From the cell containing the given text, extract its center point as (x, y) coordinate. 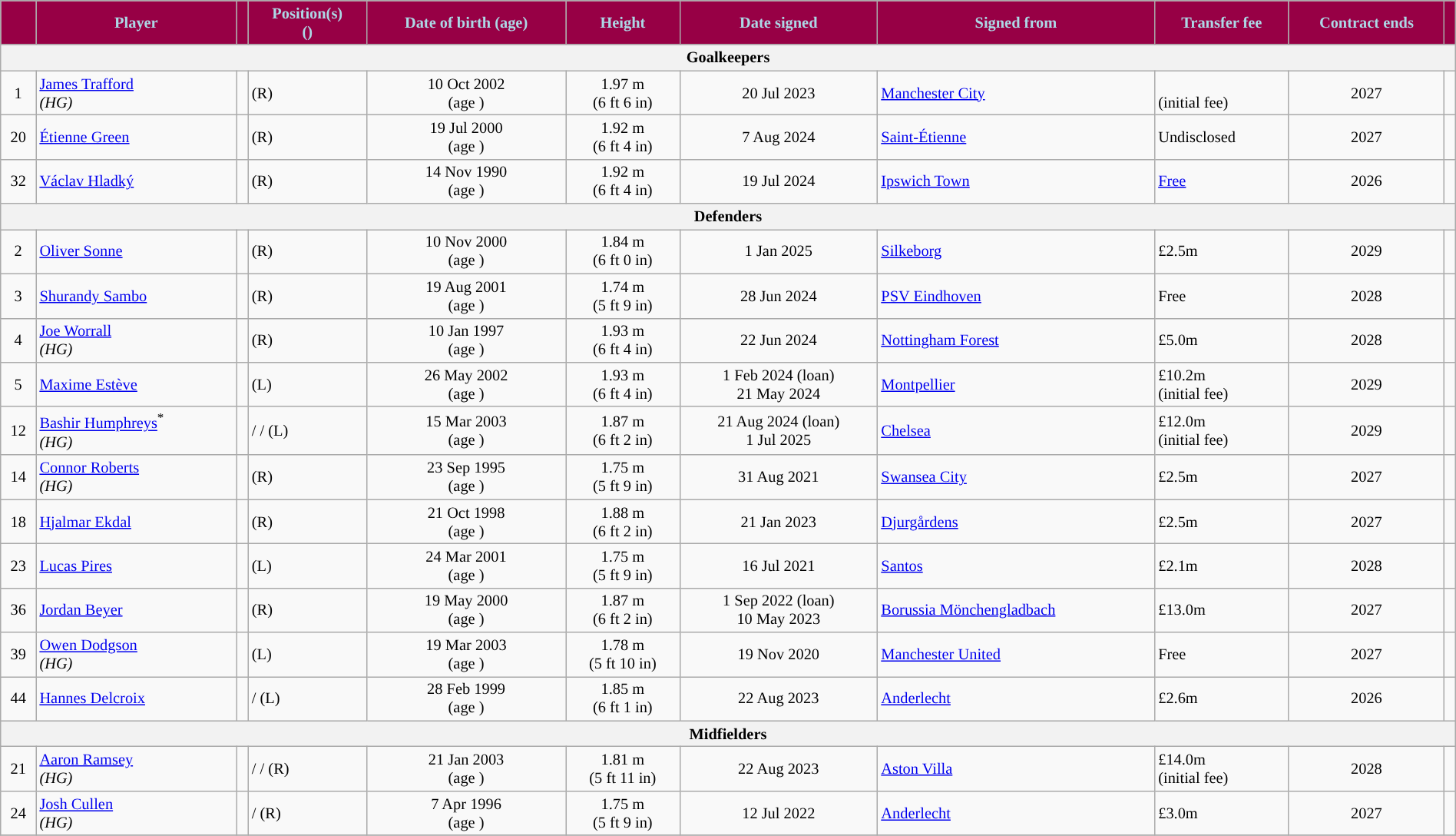
2 (18, 251)
Undisclosed (1221, 137)
£12.0m(initial fee) (1221, 430)
15 Mar 2003(age ) (467, 430)
/ (L) (307, 698)
3 (18, 296)
Étienne Green (137, 137)
Maxime Estève (137, 384)
Player (137, 22)
1.88 m(6 ft 2 in) (624, 522)
Montpellier (1015, 384)
Joe Worrall(HG) (137, 340)
1.84 m(6 ft 0 in) (624, 251)
21 Aug 2024 (loan)1 Jul 2025 (779, 430)
/ / (R) (307, 768)
Hannes Delcroix (137, 698)
24 (18, 813)
12 (18, 430)
Owen Dodgson(HG) (137, 654)
Transfer fee (1221, 22)
Santos (1015, 566)
Date of birth (age) (467, 22)
Contract ends (1366, 22)
£14.0m(initial fee) (1221, 768)
/ / (L) (307, 430)
24 Mar 2001(age ) (467, 566)
Silkeborg (1015, 251)
21 Oct 1998(age ) (467, 522)
12 Jul 2022 (779, 813)
£5.0m (1221, 340)
10 Oct 2002(age ) (467, 93)
1.97 m(6 ft 6 in) (624, 93)
Shurandy Sambo (137, 296)
21 Jan 2023 (779, 522)
36 (18, 610)
19 Aug 2001(age ) (467, 296)
28 Feb 1999(age ) (467, 698)
1 Feb 2024 (loan)21 May 2024 (779, 384)
Václav Hladký (137, 181)
£2.6m (1221, 698)
44 (18, 698)
18 (18, 522)
Lucas Pires (137, 566)
19 Mar 2003(age ) (467, 654)
Saint-Étienne (1015, 137)
7 Aug 2024 (779, 137)
Connor Roberts(HG) (137, 477)
14 (18, 477)
PSV Eindhoven (1015, 296)
19 Nov 2020 (779, 654)
21 (18, 768)
£3.0m (1221, 813)
26 May 2002(age ) (467, 384)
Manchester City (1015, 93)
Borussia Mönchengladbach (1015, 610)
22 Jun 2024 (779, 340)
Signed from (1015, 22)
1 Sep 2022 (loan)10 May 2023 (779, 610)
Defenders (728, 217)
Aston Villa (1015, 768)
23 Sep 1995(age ) (467, 477)
5 (18, 384)
Djurgårdens (1015, 522)
Date signed (779, 22)
10 Jan 1997(age ) (467, 340)
14 Nov 1990(age ) (467, 181)
21 Jan 2003(age ) (467, 768)
£2.1m (1221, 566)
Manchester United (1015, 654)
Josh Cullen(HG) (137, 813)
19 Jul 2024 (779, 181)
7 Apr 1996(age ) (467, 813)
Ipswich Town (1015, 181)
James Trafford(HG) (137, 93)
Hjalmar Ekdal (137, 522)
39 (18, 654)
20 Jul 2023 (779, 93)
1.85 m(6 ft 1 in) (624, 698)
£10.2m(initial fee) (1221, 384)
/ (R) (307, 813)
28 Jun 2024 (779, 296)
Swansea City (1015, 477)
1.78 m(5 ft 10 in) (624, 654)
4 (18, 340)
1.81 m(5 ft 11 in) (624, 768)
1.74 m(5 ft 9 in) (624, 296)
Oliver Sonne (137, 251)
£13.0m (1221, 610)
32 (18, 181)
19 Jul 2000(age ) (467, 137)
31 Aug 2021 (779, 477)
1 Jan 2025 (779, 251)
19 May 2000(age ) (467, 610)
Jordan Beyer (137, 610)
Chelsea (1015, 430)
16 Jul 2021 (779, 566)
20 (18, 137)
Position(s)() (307, 22)
Midfielders (728, 734)
Bashir Humphreys*(HG) (137, 430)
(initial fee) (1221, 93)
1 (18, 93)
Height (624, 22)
Aaron Ramsey(HG) (137, 768)
10 Nov 2000(age ) (467, 251)
23 (18, 566)
Nottingham Forest (1015, 340)
Goalkeepers (728, 58)
